Detect which cell encompasses the target text, then output its [X, Y] center coordinate. 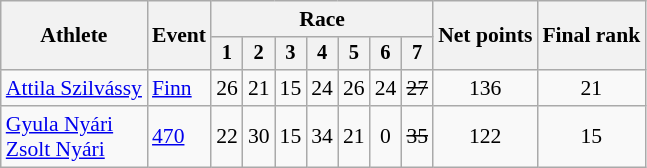
7 [417, 54]
4 [322, 54]
27 [417, 88]
3 [291, 54]
6 [386, 54]
0 [386, 136]
Final rank [591, 36]
136 [485, 88]
2 [259, 54]
30 [259, 136]
35 [417, 136]
5 [354, 54]
Athlete [74, 36]
1 [227, 54]
Gyula NyáriZsolt Nyári [74, 136]
22 [227, 136]
34 [322, 136]
470 [179, 136]
122 [485, 136]
Net points [485, 36]
Event [179, 36]
Finn [179, 88]
Race [322, 19]
Attila Szilvássy [74, 88]
